Provide the (X, Y) coordinate of the cell's center where the given text is located.  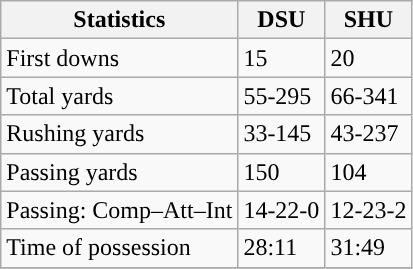
33-145 (282, 134)
12-23-2 (368, 210)
31:49 (368, 248)
Total yards (120, 96)
Time of possession (120, 248)
66-341 (368, 96)
43-237 (368, 134)
Statistics (120, 20)
55-295 (282, 96)
28:11 (282, 248)
Rushing yards (120, 134)
15 (282, 58)
20 (368, 58)
First downs (120, 58)
104 (368, 172)
DSU (282, 20)
Passing yards (120, 172)
SHU (368, 20)
Passing: Comp–Att–Int (120, 210)
150 (282, 172)
14-22-0 (282, 210)
